Output the [X, Y] coordinate of the center of the cell containing the given text.  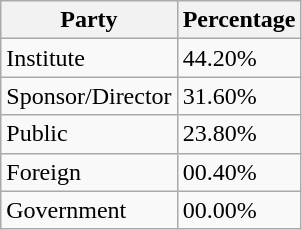
Institute [89, 58]
00.00% [239, 210]
31.60% [239, 96]
Sponsor/Director [89, 96]
23.80% [239, 134]
Percentage [239, 20]
Public [89, 134]
Foreign [89, 172]
00.40% [239, 172]
Party [89, 20]
Government [89, 210]
44.20% [239, 58]
